Provide the (X, Y) coordinate of the cell's center where the given text is located.  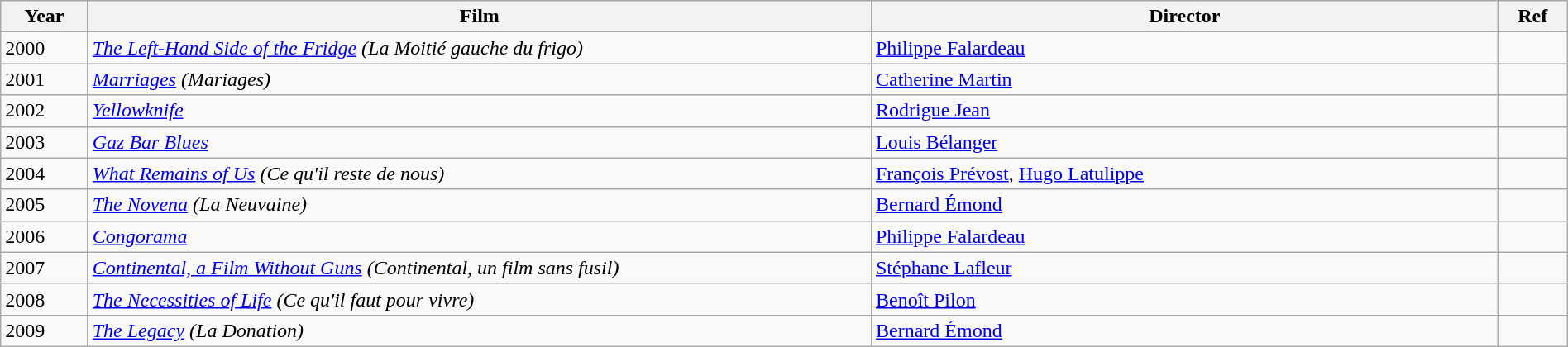
Yellowknife (480, 111)
2002 (45, 111)
The Left-Hand Side of the Fridge (La Moitié gauche du frigo) (480, 48)
2001 (45, 79)
The Necessities of Life (Ce qu'il faut pour vivre) (480, 299)
2006 (45, 236)
2009 (45, 330)
Stéphane Lafleur (1184, 268)
Louis Bélanger (1184, 142)
Continental, a Film Without Guns (Continental, un film sans fusil) (480, 268)
2003 (45, 142)
François Prévost, Hugo Latulippe (1184, 173)
Film (480, 17)
2004 (45, 173)
2008 (45, 299)
Year (45, 17)
2005 (45, 205)
Congorama (480, 236)
Catherine Martin (1184, 79)
2007 (45, 268)
Rodrigue Jean (1184, 111)
Marriages (Mariages) (480, 79)
Director (1184, 17)
What Remains of Us (Ce qu'il reste de nous) (480, 173)
2000 (45, 48)
Gaz Bar Blues (480, 142)
The Novena (La Neuvaine) (480, 205)
The Legacy (La Donation) (480, 330)
Ref (1532, 17)
Benoît Pilon (1184, 299)
